Determine the (x, y) coordinate at the center of the cell enclosing the given text.  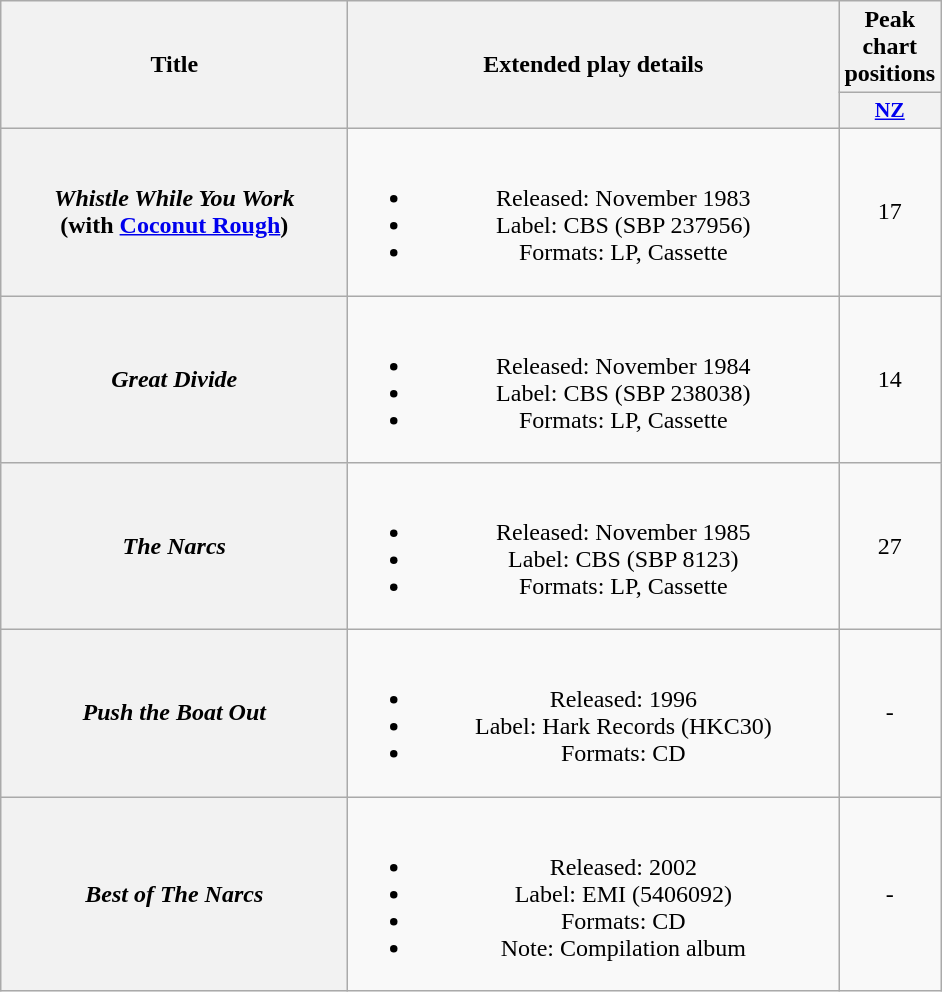
27 (890, 546)
Extended play details (594, 65)
Released: November 1984Label: CBS (SBP 238038)Formats: LP, Cassette (594, 380)
The Narcs (174, 546)
Peak chart positions (890, 47)
Best of The Narcs (174, 894)
Title (174, 65)
Released: November 1983Label: CBS (SBP 237956)Formats: LP, Cassette (594, 212)
Whistle While You Work (with Coconut Rough) (174, 212)
14 (890, 380)
Released: 2002Label: EMI (5406092)Formats: CDNote: Compilation album (594, 894)
Released: 1996Label: Hark Records (HKC30)Formats: CD (594, 714)
Released: November 1985Label: CBS (SBP 8123)Formats: LP, Cassette (594, 546)
Great Divide (174, 380)
NZ (890, 111)
Push the Boat Out (174, 714)
17 (890, 212)
